Provide the (X, Y) coordinate of the cell's center where the given text is located.  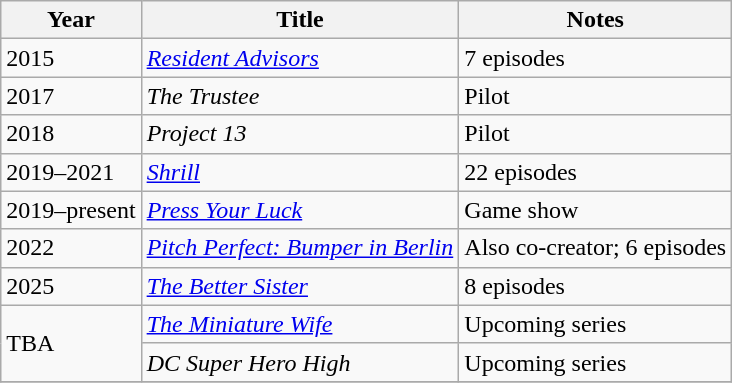
22 episodes (596, 172)
8 episodes (596, 286)
2017 (71, 96)
Shrill (300, 172)
Press Your Luck (300, 210)
The Miniature Wife (300, 324)
7 episodes (596, 58)
2019–present (71, 210)
Also co-creator; 6 episodes (596, 248)
Year (71, 20)
Notes (596, 20)
2015 (71, 58)
Pitch Perfect: Bumper in Berlin (300, 248)
Resident Advisors (300, 58)
Title (300, 20)
2019–2021 (71, 172)
2025 (71, 286)
The Better Sister (300, 286)
DC Super Hero High (300, 362)
The Trustee (300, 96)
2022 (71, 248)
Game show (596, 210)
TBA (71, 343)
Project 13 (300, 134)
2018 (71, 134)
